Return the (X, Y) coordinate for the center point of the cell that contains the specified text.  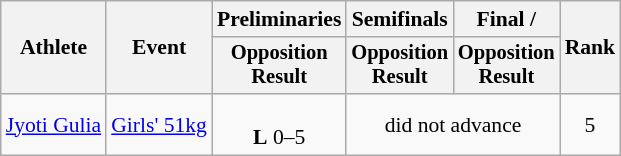
L 0–5 (279, 124)
Girls' 51kg (159, 124)
Preliminaries (279, 19)
Final / (506, 19)
Athlete (54, 48)
Event (159, 48)
Semifinals (400, 19)
Jyoti Gulia (54, 124)
did not advance (452, 124)
Rank (590, 48)
5 (590, 124)
